For the text-containing cell, return its midpoint in (x, y) coordinate format. 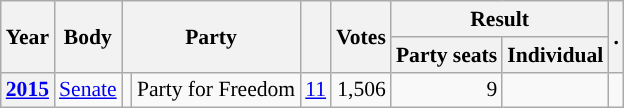
2015 (28, 90)
Body (88, 36)
1,506 (361, 90)
9 (446, 90)
Individual (555, 55)
Party (212, 36)
. (616, 36)
Year (28, 36)
Senate (88, 90)
Party for Freedom (216, 90)
Votes (361, 36)
Party seats (446, 55)
Result (500, 19)
11 (316, 90)
